For the text-containing cell, return its midpoint in [x, y] coordinate format. 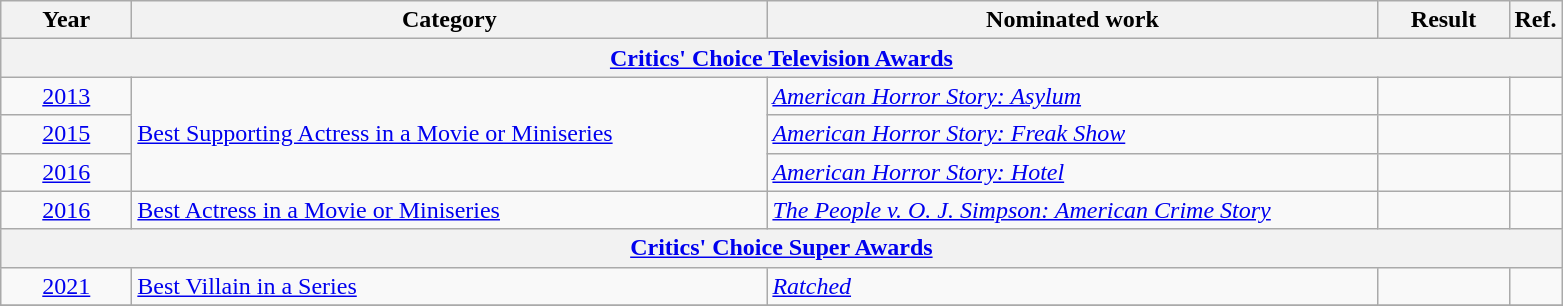
Critics' Choice Super Awards [782, 248]
2021 [66, 286]
2013 [66, 96]
Ratched [1072, 286]
Category [450, 20]
American Horror Story: Freak Show [1072, 134]
Best Actress in a Movie or Miniseries [450, 210]
Best Villain in a Series [450, 286]
American Horror Story: Asylum [1072, 96]
Critics' Choice Television Awards [782, 58]
Result [1444, 20]
Best Supporting Actress in a Movie or Miniseries [450, 134]
Ref. [1536, 20]
Nominated work [1072, 20]
The People v. O. J. Simpson: American Crime Story [1072, 210]
Year [66, 20]
2015 [66, 134]
American Horror Story: Hotel [1072, 172]
